For the text-containing cell, return its midpoint in (x, y) coordinate format. 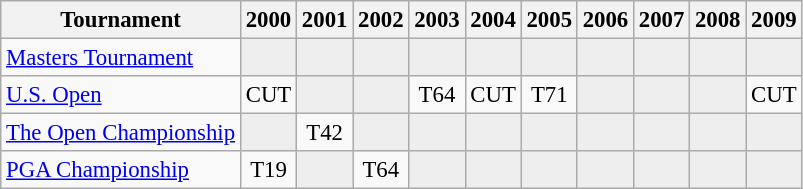
2004 (493, 20)
Masters Tournament (121, 58)
2007 (661, 20)
Tournament (121, 20)
2002 (381, 20)
2003 (437, 20)
2000 (268, 20)
T71 (549, 95)
2005 (549, 20)
U.S. Open (121, 95)
The Open Championship (121, 133)
2006 (605, 20)
T42 (325, 133)
2001 (325, 20)
2008 (718, 20)
T19 (268, 170)
PGA Championship (121, 170)
2009 (774, 20)
